For the text-containing cell, return its midpoint in (x, y) coordinate format. 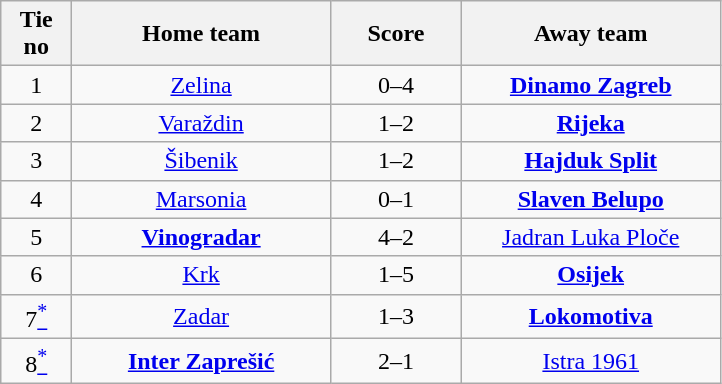
4–2 (396, 237)
Rijeka (590, 123)
3 (36, 161)
Varaždin (202, 123)
Tie no (36, 34)
7* (36, 316)
8* (36, 362)
1 (36, 85)
1–3 (396, 316)
Inter Zaprešić (202, 362)
Hajduk Split (590, 161)
Šibenik (202, 161)
Lokomotiva (590, 316)
0–1 (396, 199)
Zadar (202, 316)
Score (396, 34)
4 (36, 199)
Slaven Belupo (590, 199)
Jadran Luka Ploče (590, 237)
Krk (202, 275)
Zelina (202, 85)
Istra 1961 (590, 362)
Osijek (590, 275)
2–1 (396, 362)
Dinamo Zagreb (590, 85)
0–4 (396, 85)
5 (36, 237)
2 (36, 123)
Away team (590, 34)
Marsonia (202, 199)
Vinogradar (202, 237)
6 (36, 275)
1–5 (396, 275)
Home team (202, 34)
